Extract the (X, Y) coordinate from the center of the cell holding the provided text.  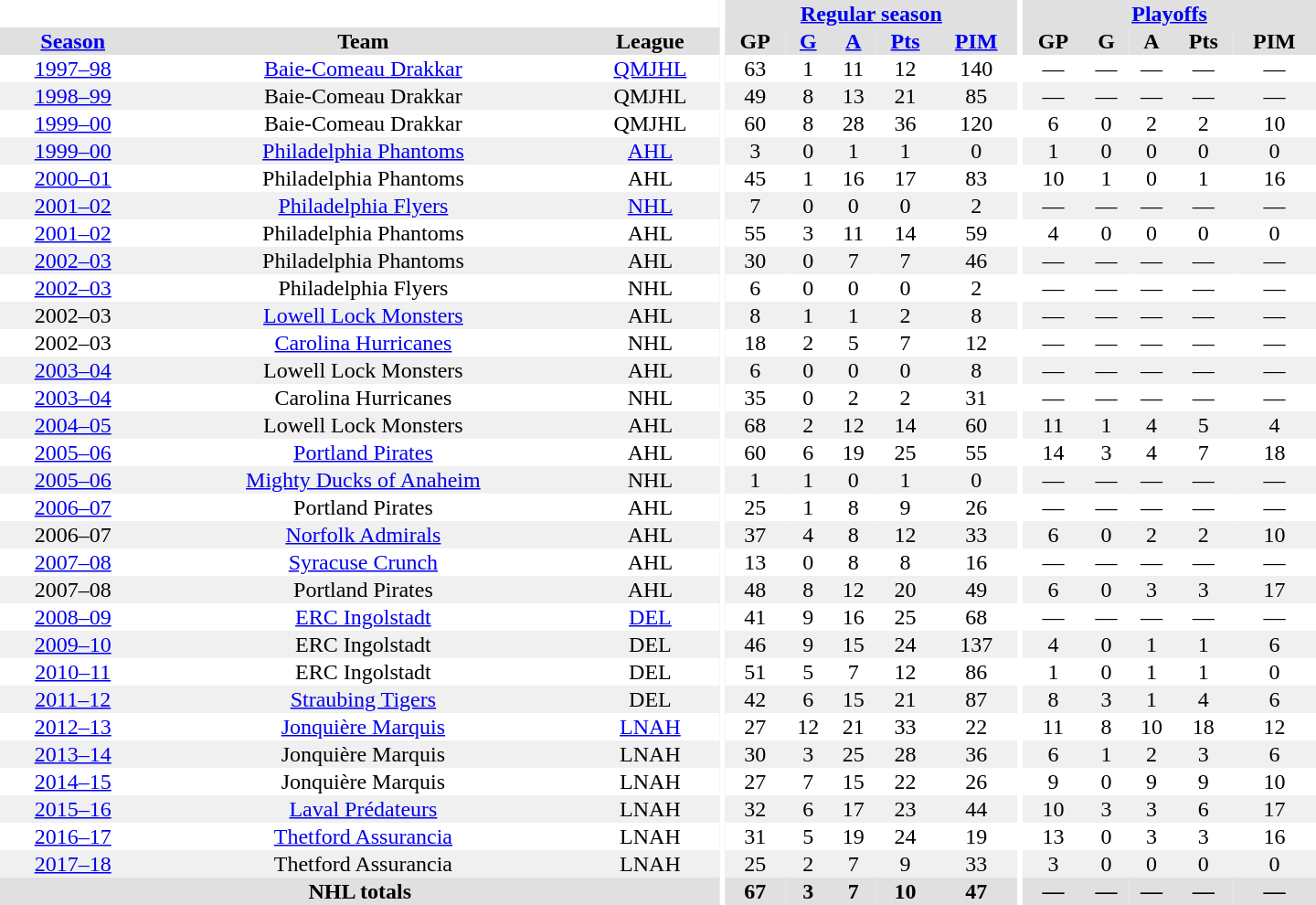
2008–09 (73, 617)
2016–17 (73, 836)
47 (976, 891)
Straubing Tigers (363, 699)
42 (755, 699)
35 (755, 398)
85 (976, 96)
32 (755, 809)
120 (976, 123)
1998–99 (73, 96)
Team (363, 41)
2010–11 (73, 672)
2013–14 (73, 754)
2011–12 (73, 699)
NHL totals (360, 891)
Syracuse Crunch (363, 562)
48 (755, 590)
41 (755, 617)
2014–15 (73, 782)
2004–05 (73, 425)
67 (755, 891)
51 (755, 672)
2009–10 (73, 644)
45 (755, 178)
44 (976, 809)
140 (976, 69)
2000–01 (73, 178)
Laval Prédateurs (363, 809)
Norfolk Admirals (363, 535)
Mighty Ducks of Anaheim (363, 480)
87 (976, 699)
137 (976, 644)
2017–18 (73, 864)
37 (755, 535)
Regular season (872, 14)
63 (755, 69)
Season (73, 41)
League (650, 41)
83 (976, 178)
Playoffs (1170, 14)
2012–13 (73, 727)
1997–98 (73, 69)
86 (976, 672)
20 (906, 590)
2015–16 (73, 809)
59 (976, 233)
23 (906, 809)
